For the text-containing cell, return its midpoint in [x, y] coordinate format. 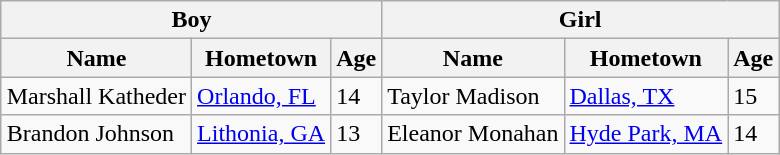
Orlando, FL [262, 96]
13 [356, 134]
Lithonia, GA [262, 134]
Boy [191, 20]
Taylor Madison [473, 96]
Brandon Johnson [96, 134]
Hyde Park, MA [646, 134]
15 [754, 96]
Eleanor Monahan [473, 134]
Dallas, TX [646, 96]
Marshall Katheder [96, 96]
Girl [580, 20]
